Search for the cell housing the specified text and yield its [X, Y] center coordinate. 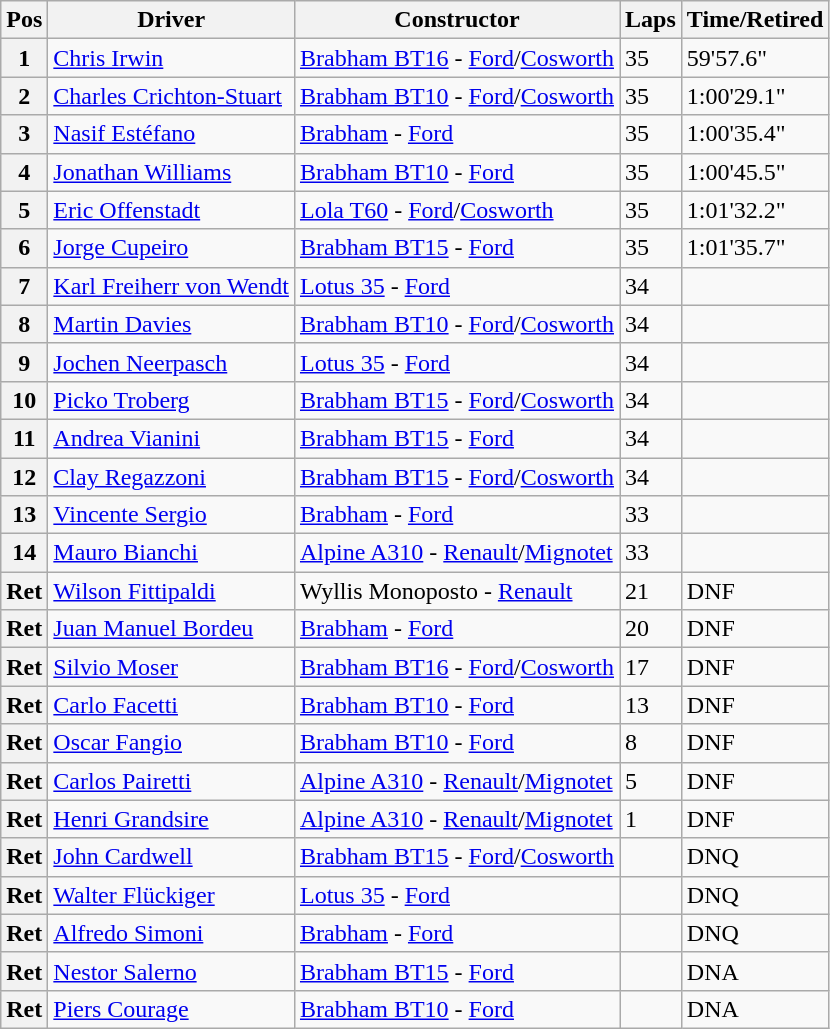
Alfredo Simoni [172, 933]
Carlo Facetti [172, 705]
21 [651, 591]
1:01'35.7" [754, 248]
Constructor [456, 20]
Mauro Bianchi [172, 553]
Jorge Cupeiro [172, 248]
Andrea Vianini [172, 438]
Charles Crichton-Stuart [172, 96]
Jochen Neerpasch [172, 362]
Lola T60 - Ford/Cosworth [456, 210]
4 [24, 172]
59'57.6" [754, 58]
10 [24, 400]
Driver [172, 20]
Silvio Moser [172, 667]
11 [24, 438]
12 [24, 477]
Oscar Fangio [172, 743]
Picko Troberg [172, 400]
Walter Flückiger [172, 895]
6 [24, 248]
1:00'29.1" [754, 96]
Wyllis Monoposto - Renault [456, 591]
Karl Freiherr von Wendt [172, 286]
20 [651, 629]
1:00'45.5" [754, 172]
Juan Manuel Bordeu [172, 629]
Piers Courage [172, 1009]
Clay Regazzoni [172, 477]
Nasif Estéfano [172, 134]
Pos [24, 20]
Wilson Fittipaldi [172, 591]
7 [24, 286]
14 [24, 553]
9 [24, 362]
Vincente Sergio [172, 515]
Carlos Pairetti [172, 781]
3 [24, 134]
Nestor Salerno [172, 971]
Laps [651, 20]
Chris Irwin [172, 58]
Time/Retired [754, 20]
17 [651, 667]
2 [24, 96]
1:01'32.2" [754, 210]
Eric Offenstadt [172, 210]
Jonathan Williams [172, 172]
John Cardwell [172, 857]
Henri Grandsire [172, 819]
1:00'35.4" [754, 134]
Martin Davies [172, 324]
